Pinpoint the cell where the given text exists, returning its (x, y) midpoint coordinate. 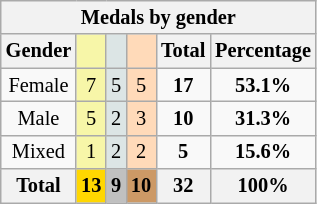
Male (38, 118)
Mixed (38, 152)
9 (116, 186)
Medals by gender (158, 17)
Gender (38, 51)
Female (38, 85)
13 (91, 186)
15.6% (263, 152)
1 (91, 152)
100% (263, 186)
53.1% (263, 85)
32 (183, 186)
7 (91, 85)
17 (183, 85)
3 (141, 118)
31.3% (263, 118)
Percentage (263, 51)
